Locate the cell with the specified text and output its [X, Y] center coordinate. 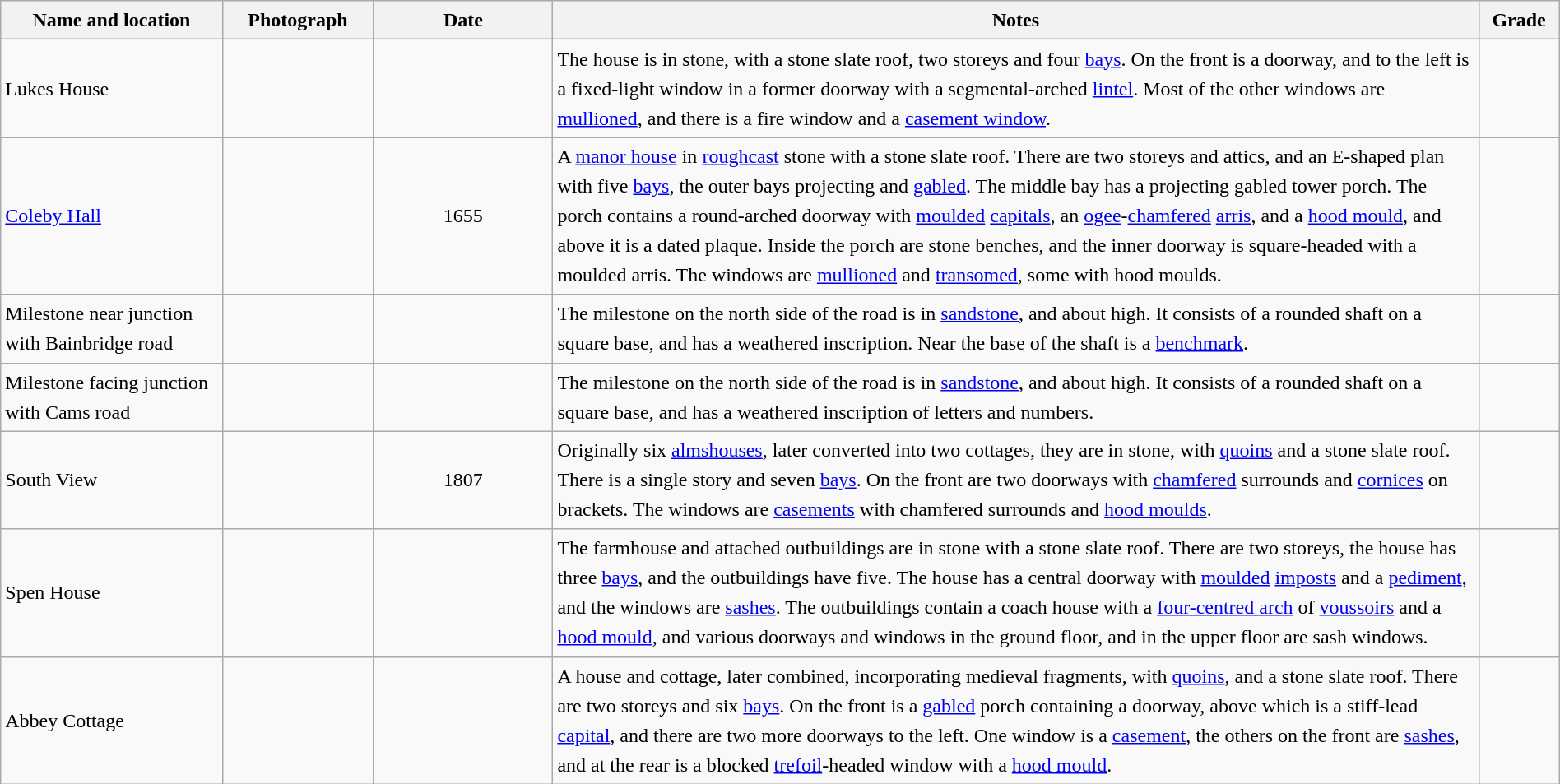
Notes [1015, 20]
Name and location [112, 20]
Photograph [298, 20]
Milestone facing junction with Cams road [112, 397]
Lukes House [112, 89]
1807 [463, 480]
South View [112, 480]
Spen House [112, 592]
Abbey Cottage [112, 721]
Milestone near junction with Bainbridge road [112, 329]
Grade [1519, 20]
Coleby Hall [112, 216]
1655 [463, 216]
Date [463, 20]
